Locate the cell with the specified text and output its [x, y] center coordinate. 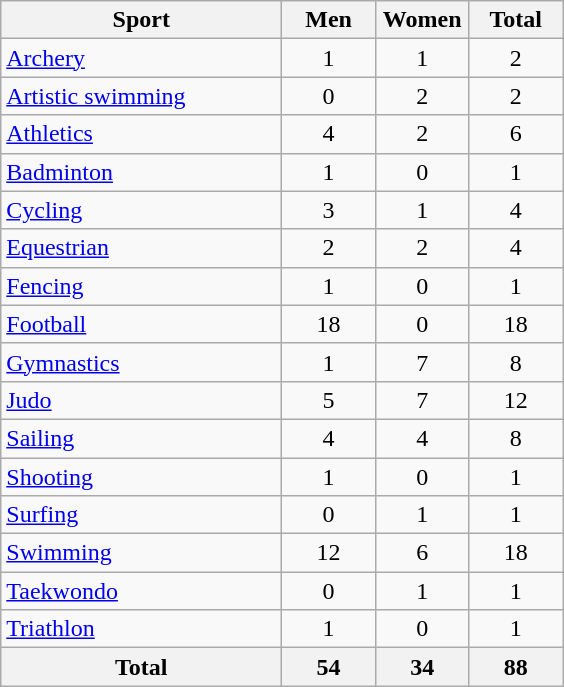
Badminton [142, 172]
54 [329, 667]
5 [329, 400]
Football [142, 324]
Triathlon [142, 629]
34 [422, 667]
Sport [142, 20]
Fencing [142, 286]
Artistic swimming [142, 96]
Surfing [142, 515]
Cycling [142, 210]
3 [329, 210]
Women [422, 20]
Judo [142, 400]
Athletics [142, 134]
Gymnastics [142, 362]
Swimming [142, 553]
Equestrian [142, 248]
88 [516, 667]
Taekwondo [142, 591]
Archery [142, 58]
Men [329, 20]
Shooting [142, 477]
Sailing [142, 438]
